Detect which cell encompasses the target text, then output its (X, Y) center coordinate. 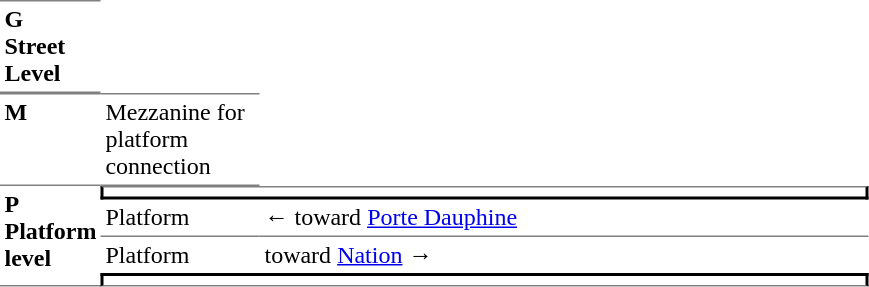
PPlatform level (50, 236)
← toward Porte Dauphine (564, 219)
M (50, 140)
GStreet Level (50, 46)
Mezzanine for platform connection (180, 140)
toward Nation → (564, 255)
